Provide the (x, y) coordinate of the cell's center where the given text is located.  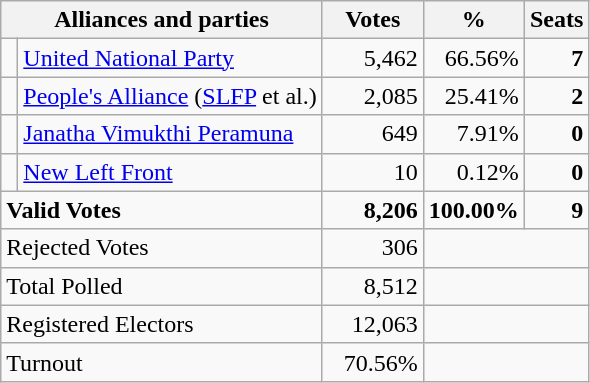
7 (556, 58)
0.12% (474, 172)
Turnout (162, 362)
8,206 (372, 210)
66.56% (474, 58)
2 (556, 96)
Rejected Votes (162, 248)
% (474, 20)
7.91% (474, 134)
25.41% (474, 96)
Total Polled (162, 286)
10 (372, 172)
2,085 (372, 96)
70.56% (372, 362)
5,462 (372, 58)
12,063 (372, 324)
Valid Votes (162, 210)
9 (556, 210)
Alliances and parties (162, 20)
New Left Front (170, 172)
306 (372, 248)
United National Party (170, 58)
Seats (556, 20)
Votes (372, 20)
Registered Electors (162, 324)
649 (372, 134)
People's Alliance (SLFP et al.) (170, 96)
100.00% (474, 210)
8,512 (372, 286)
Janatha Vimukthi Peramuna (170, 134)
